Return the [x, y] coordinate for the center point of the cell that contains the specified text.  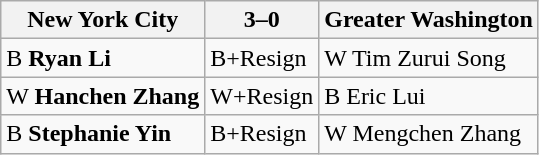
W+Resign [262, 96]
B Eric Lui [429, 96]
B Ryan Li [103, 58]
New York City [103, 20]
W Tim Zurui Song [429, 58]
W Mengchen Zhang [429, 134]
B Stephanie Yin [103, 134]
W Hanchen Zhang [103, 96]
3–0 [262, 20]
Greater Washington [429, 20]
